Output the [x, y] coordinate of the center of the cell containing the given text.  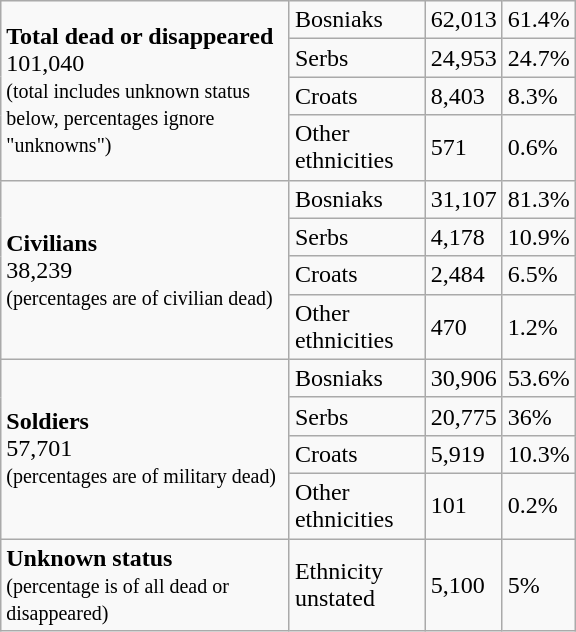
8,403 [464, 96]
24.7% [538, 58]
Total dead or disappeared101,040(total includes unknown status below, percentages ignore "unknowns") [146, 90]
61.4% [538, 20]
8.3% [538, 96]
2,484 [464, 275]
Civilians38,239(percentages are of civilian dead) [146, 270]
81.3% [538, 199]
20,775 [464, 416]
101 [464, 506]
10.9% [538, 237]
0.6% [538, 148]
5,100 [464, 584]
Unknown status(percentage is of all dead or disappeared) [146, 584]
5,919 [464, 454]
31,107 [464, 199]
1.2% [538, 326]
10.3% [538, 454]
4,178 [464, 237]
470 [464, 326]
0.2% [538, 506]
571 [464, 148]
6.5% [538, 275]
24,953 [464, 58]
62,013 [464, 20]
Soldiers57,701(percentages are of military dead) [146, 448]
Ethnicity unstated [357, 584]
5% [538, 584]
53.6% [538, 378]
36% [538, 416]
30,906 [464, 378]
